Output the (x, y) coordinate of the center of the cell containing the given text.  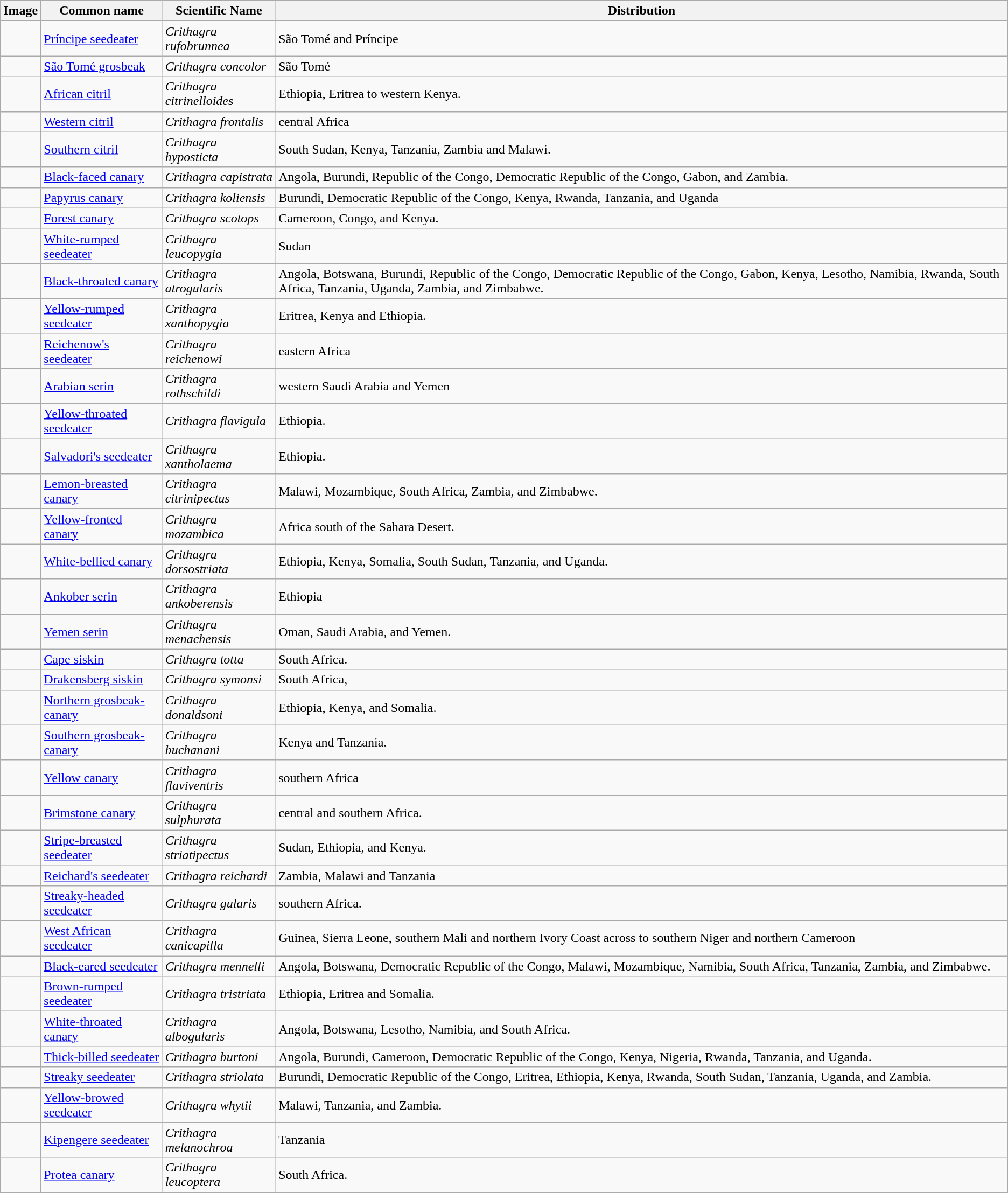
Common name (101, 11)
São Tomé grosbeak (101, 66)
Crithagra albogularis (219, 1029)
Crithagra xanthopygia (219, 316)
Cameroon, Congo, and Kenya. (642, 218)
western Saudi Arabia and Yemen (642, 387)
African citril (101, 94)
Crithagra reichardi (219, 875)
Crithagra ankoberensis (219, 597)
Crithagra rufobrunnea (219, 39)
Ethiopia, Eritrea to western Kenya. (642, 94)
Streaky-headed seedeater (101, 904)
Crithagra citrinelloides (219, 94)
Drakensberg siskin (101, 680)
Yellow canary (101, 778)
Western citril (101, 122)
Crithagra gularis (219, 904)
Crithagra tristriata (219, 994)
Yemen serin (101, 631)
Eritrea, Kenya and Ethiopia. (642, 316)
Burundi, Democratic Republic of the Congo, Eritrea, Ethiopia, Kenya, Rwanda, South Sudan, Tanzania, Uganda, and Zambia. (642, 1077)
Crithagra sulphurata (219, 812)
Oman, Saudi Arabia, and Yemen. (642, 631)
Crithagra capistrata (219, 177)
Kipengere seedeater (101, 1140)
Black-throated canary (101, 281)
Crithagra reichenowi (219, 351)
Reichard's seedeater (101, 875)
Crithagra scotops (219, 218)
southern Africa. (642, 904)
Kenya and Tanzania. (642, 742)
Crithagra leucopygia (219, 246)
Lemon-breasted canary (101, 491)
Crithagra rothschildi (219, 387)
South Sudan, Kenya, Tanzania, Zambia and Malawi. (642, 150)
Thick-billed seedeater (101, 1057)
Southern citril (101, 150)
Crithagra striatipectus (219, 848)
Crithagra leucoptera (219, 1175)
Ethiopia (642, 597)
White-throated canary (101, 1029)
South Africa, (642, 680)
Image (20, 11)
Cape siskin (101, 659)
Streaky seedeater (101, 1077)
Ethiopia, Eritrea and Somalia. (642, 994)
Sudan (642, 246)
White-bellied canary (101, 561)
Crithagra citrinipectus (219, 491)
Crithagra concolor (219, 66)
Forest canary (101, 218)
White-rumped seedeater (101, 246)
Sudan, Ethiopia, and Kenya. (642, 848)
central and southern Africa. (642, 812)
Crithagra dorsostriata (219, 561)
Crithagra totta (219, 659)
Northern grosbeak-canary (101, 708)
Crithagra donaldsoni (219, 708)
Crithagra buchanani (219, 742)
Reichenow's seedeater (101, 351)
Southern grosbeak-canary (101, 742)
Crithagra symonsi (219, 680)
Crithagra striolata (219, 1077)
Protea canary (101, 1175)
Crithagra hyposticta (219, 150)
Angola, Burundi, Cameroon, Democratic Republic of the Congo, Kenya, Nigeria, Rwanda, Tanzania, and Uganda. (642, 1057)
Brimstone canary (101, 812)
Distribution (642, 11)
Crithagra mozambica (219, 527)
Crithagra atrogularis (219, 281)
Black-faced canary (101, 177)
Malawi, Mozambique, South Africa, Zambia, and Zimbabwe. (642, 491)
Brown-rumped seedeater (101, 994)
Crithagra xantholaema (219, 457)
Ankober serin (101, 597)
Angola, Botswana, Democratic Republic of the Congo, Malawi, Mozambique, Namibia, South Africa, Tanzania, Zambia, and Zimbabwe. (642, 966)
Yellow-rumped seedeater (101, 316)
Guinea, Sierra Leone, southern Mali and northern Ivory Coast across to southern Niger and northern Cameroon (642, 938)
Angola, Botswana, Lesotho, Namibia, and South Africa. (642, 1029)
Burundi, Democratic Republic of the Congo, Kenya, Rwanda, Tanzania, and Uganda (642, 198)
Crithagra flavigula (219, 421)
West African seedeater (101, 938)
Crithagra canicapilla (219, 938)
Ethiopia, Kenya, and Somalia. (642, 708)
Stripe-breasted seedeater (101, 848)
Crithagra melanochroa (219, 1140)
Black-eared seedeater (101, 966)
Yellow-fronted canary (101, 527)
Crithagra mennelli (219, 966)
Malawi, Tanzania, and Zambia. (642, 1105)
Scientific Name (219, 11)
Crithagra koliensis (219, 198)
Crithagra menachensis (219, 631)
Príncipe seedeater (101, 39)
Yellow-browed seedeater (101, 1105)
Crithagra frontalis (219, 122)
Africa south of the Sahara Desert. (642, 527)
Angola, Burundi, Republic of the Congo, Democratic Republic of the Congo, Gabon, and Zambia. (642, 177)
São Tomé and Príncipe (642, 39)
Arabian serin (101, 387)
Salvadori's seedeater (101, 457)
Yellow-throated seedeater (101, 421)
São Tomé (642, 66)
Crithagra whytii (219, 1105)
Zambia, Malawi and Tanzania (642, 875)
central Africa (642, 122)
Ethiopia, Kenya, Somalia, South Sudan, Tanzania, and Uganda. (642, 561)
Crithagra burtoni (219, 1057)
Crithagra flaviventris (219, 778)
southern Africa (642, 778)
Papyrus canary (101, 198)
eastern Africa (642, 351)
Tanzania (642, 1140)
